Provide the [x, y] coordinate of the cell's center where the given text is located.  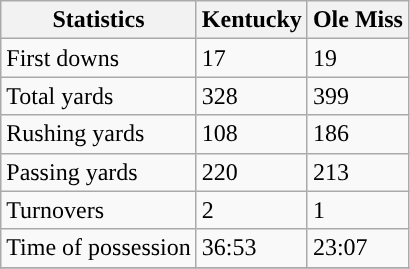
Ole Miss [358, 20]
36:53 [252, 248]
19 [358, 58]
Passing yards [99, 172]
2 [252, 210]
23:07 [358, 248]
Kentucky [252, 20]
Rushing yards [99, 134]
First downs [99, 58]
220 [252, 172]
328 [252, 96]
Time of possession [99, 248]
Statistics [99, 20]
1 [358, 210]
213 [358, 172]
186 [358, 134]
399 [358, 96]
108 [252, 134]
Total yards [99, 96]
Turnovers [99, 210]
17 [252, 58]
